Provide the (X, Y) coordinate of the cell's center where the given text is located.  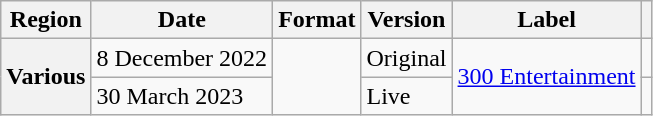
Date (182, 20)
Version (406, 20)
8 December 2022 (182, 58)
30 March 2023 (182, 96)
Original (406, 58)
300 Entertainment (546, 77)
Various (46, 77)
Region (46, 20)
Format (317, 20)
Live (406, 96)
Label (546, 20)
